Return the (X, Y) coordinate for the center point of the cell that contains the specified text.  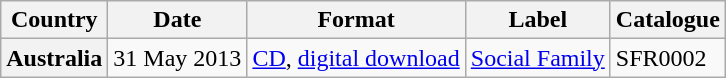
Label (538, 20)
Format (356, 20)
Country (54, 20)
31 May 2013 (178, 58)
Catalogue (668, 20)
SFR0002 (668, 58)
CD, digital download (356, 58)
Date (178, 20)
Australia (54, 58)
Social Family (538, 58)
